Capture the cell that displays the provided text and extract its [X, Y] central coordinate. 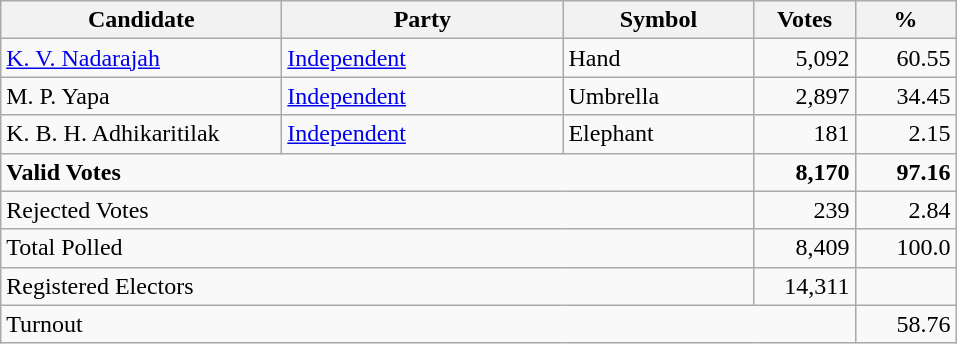
Party [422, 20]
Candidate [142, 20]
Votes [804, 20]
K. V. Nadarajah [142, 58]
% [906, 20]
Turnout [428, 324]
Total Polled [378, 248]
M. P. Yapa [142, 96]
2.15 [906, 134]
Hand [658, 58]
58.76 [906, 324]
2.84 [906, 210]
181 [804, 134]
Elephant [658, 134]
Rejected Votes [378, 210]
Registered Electors [378, 286]
Umbrella [658, 96]
60.55 [906, 58]
5,092 [804, 58]
2,897 [804, 96]
Symbol [658, 20]
239 [804, 210]
100.0 [906, 248]
34.45 [906, 96]
K. B. H. Adhikaritilak [142, 134]
8,170 [804, 172]
8,409 [804, 248]
97.16 [906, 172]
14,311 [804, 286]
Valid Votes [378, 172]
